Output the (x, y) coordinate of the center of the cell containing the given text.  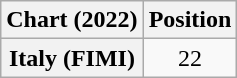
Chart (2022) (72, 20)
22 (190, 58)
Italy (FIMI) (72, 58)
Position (190, 20)
